Extract the [x, y] coordinate from the center of the cell holding the provided text.  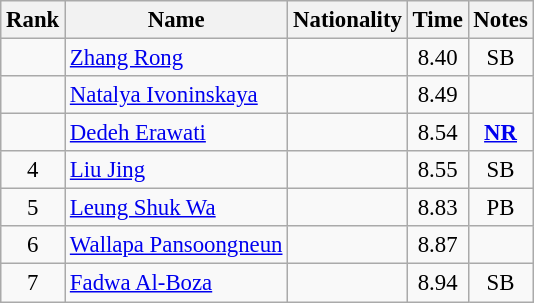
Time [438, 20]
Leung Shuk Wa [176, 208]
Wallapa Pansoongneun [176, 245]
PB [500, 208]
Rank [33, 20]
6 [33, 245]
Nationality [348, 20]
NR [500, 133]
Zhang Rong [176, 58]
8.83 [438, 208]
7 [33, 283]
Fadwa Al-Boza [176, 283]
8.40 [438, 58]
Notes [500, 20]
Dedeh Erawati [176, 133]
Natalya Ivoninskaya [176, 95]
8.94 [438, 283]
8.54 [438, 133]
Name [176, 20]
8.55 [438, 170]
8.49 [438, 95]
5 [33, 208]
8.87 [438, 245]
4 [33, 170]
Liu Jing [176, 170]
